For the text-containing cell, return its midpoint in (X, Y) coordinate format. 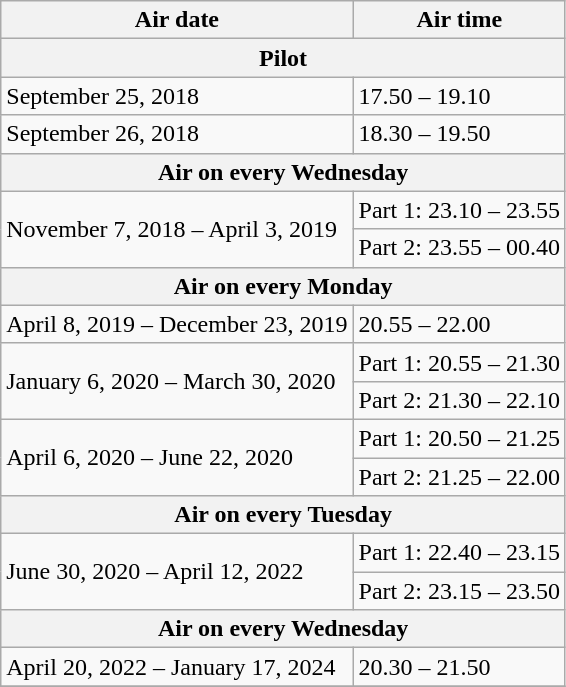
Part 2: 23.15 – 23.50 (459, 591)
Part 1: 23.10 – 23.55 (459, 210)
Part 1: 20.55 – 21.30 (459, 362)
Part 2: 21.25 – 22.00 (459, 477)
Air on every Monday (284, 286)
17.50 – 19.10 (459, 96)
18.30 – 19.50 (459, 134)
20.55 – 22.00 (459, 324)
Part 1: 20.50 – 21.25 (459, 438)
April 6, 2020 – June 22, 2020 (177, 457)
April 8, 2019 – December 23, 2019 (177, 324)
Air on every Tuesday (284, 515)
September 25, 2018 (177, 96)
Air date (177, 20)
Part 2: 21.30 – 22.10 (459, 400)
20.30 – 21.50 (459, 667)
September 26, 2018 (177, 134)
Air time (459, 20)
January 6, 2020 – March 30, 2020 (177, 381)
Pilot (284, 58)
Part 2: 23.55 – 00.40 (459, 248)
June 30, 2020 – April 12, 2022 (177, 572)
April 20, 2022 – January 17, 2024 (177, 667)
November 7, 2018 – April 3, 2019 (177, 229)
Part 1: 22.40 – 23.15 (459, 553)
